From the cell containing the given text, extract its center point as (x, y) coordinate. 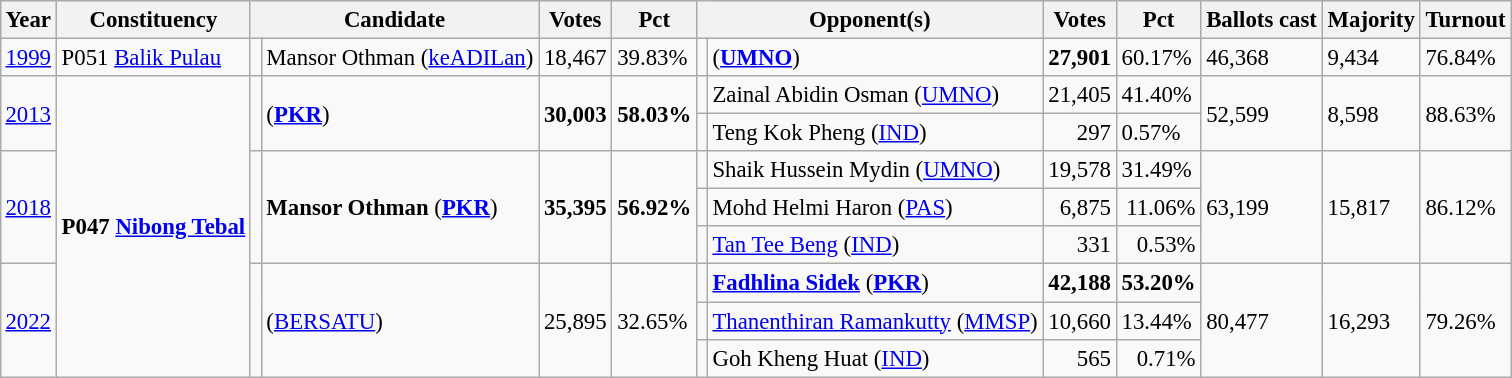
16,293 (1371, 320)
(UMNO) (875, 57)
9,434 (1371, 57)
19,578 (1080, 170)
8,598 (1371, 114)
39.83% (654, 57)
15,817 (1371, 208)
11.06% (1158, 208)
53.20% (1158, 283)
Zainal Abidin Osman (UMNO) (875, 95)
46,368 (1262, 57)
Opponent(s) (870, 20)
63,199 (1262, 208)
31.49% (1158, 170)
Mohd Helmi Haron (PAS) (875, 208)
41.40% (1158, 95)
P051 Balik Pulau (153, 57)
331 (1080, 245)
52,599 (1262, 114)
Mansor Othman (keADILan) (400, 57)
Ballots cast (1262, 20)
Goh Kheng Huat (IND) (875, 358)
0.71% (1158, 358)
Mansor Othman (PKR) (400, 208)
56.92% (654, 208)
76.84% (1466, 57)
P047 Nibong Tebal (153, 226)
60.17% (1158, 57)
35,395 (576, 208)
18,467 (576, 57)
58.03% (654, 114)
Constituency (153, 20)
10,660 (1080, 321)
27,901 (1080, 57)
Shaik Hussein Mydin (UMNO) (875, 170)
0.57% (1158, 133)
297 (1080, 133)
88.63% (1466, 114)
Turnout (1466, 20)
86.12% (1466, 208)
Teng Kok Pheng (IND) (875, 133)
(PKR) (400, 114)
Thanenthiran Ramankutty (MMSP) (875, 321)
565 (1080, 358)
2018 (28, 208)
21,405 (1080, 95)
(BERSATU) (400, 320)
Candidate (394, 20)
Tan Tee Beng (IND) (875, 245)
25,895 (576, 320)
Year (28, 20)
2013 (28, 114)
1999 (28, 57)
79.26% (1466, 320)
13.44% (1158, 321)
Fadhlina Sidek (PKR) (875, 283)
30,003 (576, 114)
42,188 (1080, 283)
0.53% (1158, 245)
6,875 (1080, 208)
80,477 (1262, 320)
32.65% (654, 320)
Majority (1371, 20)
2022 (28, 320)
